Pinpoint the cell where the given text exists, returning its (x, y) midpoint coordinate. 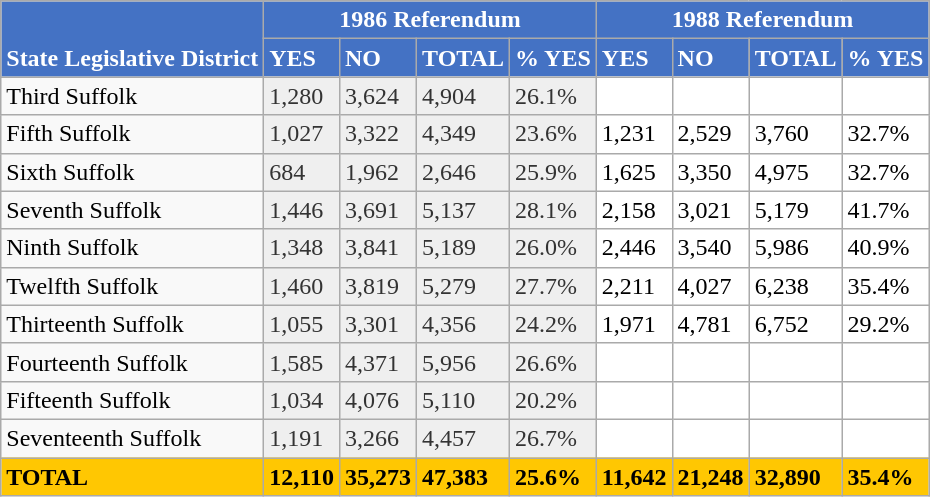
29.2% (886, 324)
1,280 (302, 96)
684 (302, 172)
4,975 (796, 172)
1,971 (634, 324)
2,529 (710, 134)
5,956 (464, 362)
3,624 (378, 96)
11,642 (634, 477)
State Legislative District (132, 39)
3,350 (710, 172)
3,691 (378, 210)
1,027 (302, 134)
5,279 (464, 286)
Sixth Suffolk (132, 172)
25.9% (552, 172)
1,625 (634, 172)
4,349 (464, 134)
2,211 (634, 286)
4,076 (378, 400)
5,179 (796, 210)
32,890 (796, 477)
1,585 (302, 362)
27.7% (552, 286)
3,760 (796, 134)
Ninth Suffolk (132, 248)
1,446 (302, 210)
5,986 (796, 248)
Third Suffolk (132, 96)
4,457 (464, 438)
26.7% (552, 438)
24.2% (552, 324)
6,752 (796, 324)
1988 Referendum (762, 20)
28.1% (552, 210)
23.6% (552, 134)
35,273 (378, 477)
4,027 (710, 286)
1,055 (302, 324)
26.6% (552, 362)
1,460 (302, 286)
Fifth Suffolk (132, 134)
2,446 (634, 248)
40.9% (886, 248)
1,231 (634, 134)
Fifteenth Suffolk (132, 400)
4,356 (464, 324)
25.6% (552, 477)
2,158 (634, 210)
5,110 (464, 400)
3,819 (378, 286)
Twelfth Suffolk (132, 286)
Seventh Suffolk (132, 210)
20.2% (552, 400)
41.7% (886, 210)
1,962 (378, 172)
1,348 (302, 248)
3,322 (378, 134)
47,383 (464, 477)
21,248 (710, 477)
3,021 (710, 210)
Thirteenth Suffolk (132, 324)
26.0% (552, 248)
5,189 (464, 248)
6,238 (796, 286)
5,137 (464, 210)
4,904 (464, 96)
Fourteenth Suffolk (132, 362)
Seventeenth Suffolk (132, 438)
2,646 (464, 172)
3,540 (710, 248)
4,781 (710, 324)
4,371 (378, 362)
3,841 (378, 248)
1,034 (302, 400)
1,191 (302, 438)
12,110 (302, 477)
1986 Referendum (430, 20)
3,266 (378, 438)
26.1% (552, 96)
3,301 (378, 324)
